Pinpoint the cell where the given text exists, returning its [x, y] midpoint coordinate. 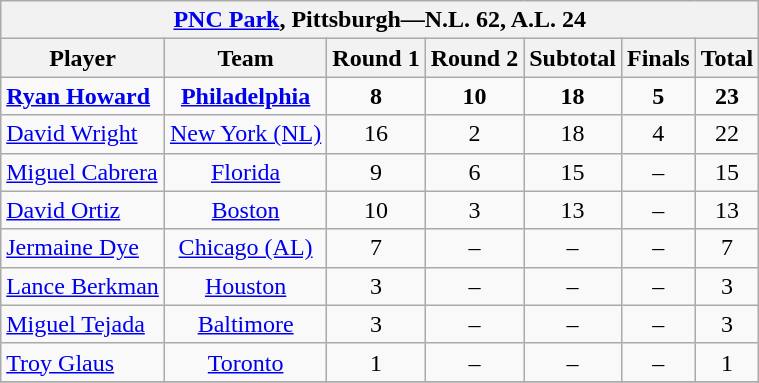
Philadelphia [245, 96]
2 [474, 134]
6 [474, 172]
Subtotal [573, 58]
Ryan Howard [83, 96]
Miguel Tejada [83, 324]
Round 2 [474, 58]
8 [376, 96]
Toronto [245, 362]
Round 1 [376, 58]
David Ortiz [83, 210]
Player [83, 58]
Lance Berkman [83, 286]
PNC Park, Pittsburgh—N.L. 62, A.L. 24 [380, 20]
Jermaine Dye [83, 248]
New York (NL) [245, 134]
5 [658, 96]
Miguel Cabrera [83, 172]
Total [727, 58]
Troy Glaus [83, 362]
23 [727, 96]
David Wright [83, 134]
16 [376, 134]
9 [376, 172]
Chicago (AL) [245, 248]
Boston [245, 210]
Baltimore [245, 324]
Florida [245, 172]
Houston [245, 286]
22 [727, 134]
4 [658, 134]
Finals [658, 58]
Team [245, 58]
